Provide the (x, y) coordinate of the cell's center where the given text is located.  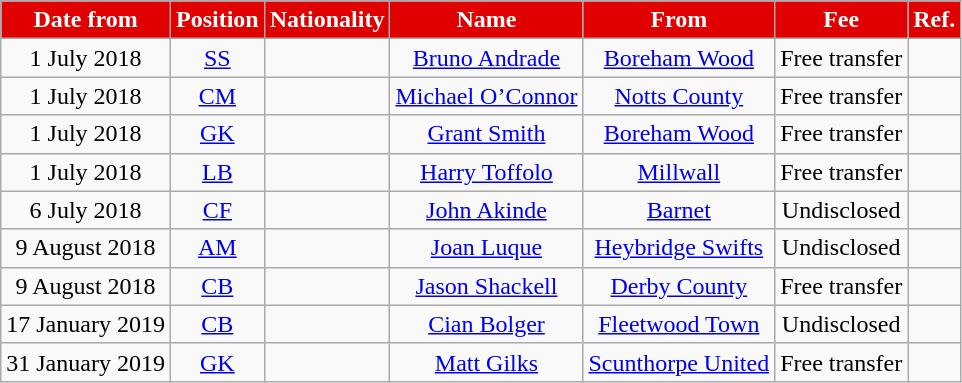
SS (217, 58)
Grant Smith (486, 134)
Cian Bolger (486, 324)
Derby County (679, 286)
6 July 2018 (86, 210)
Name (486, 20)
Millwall (679, 172)
CF (217, 210)
Heybridge Swifts (679, 248)
Fleetwood Town (679, 324)
AM (217, 248)
Fee (842, 20)
Harry Toffolo (486, 172)
Notts County (679, 96)
Nationality (327, 20)
LB (217, 172)
Barnet (679, 210)
CM (217, 96)
Scunthorpe United (679, 362)
Joan Luque (486, 248)
John Akinde (486, 210)
31 January 2019 (86, 362)
17 January 2019 (86, 324)
Matt Gilks (486, 362)
Ref. (934, 20)
Date from (86, 20)
Michael O’Connor (486, 96)
From (679, 20)
Position (217, 20)
Bruno Andrade (486, 58)
Jason Shackell (486, 286)
